Output the [x, y] coordinate of the center of the cell containing the given text.  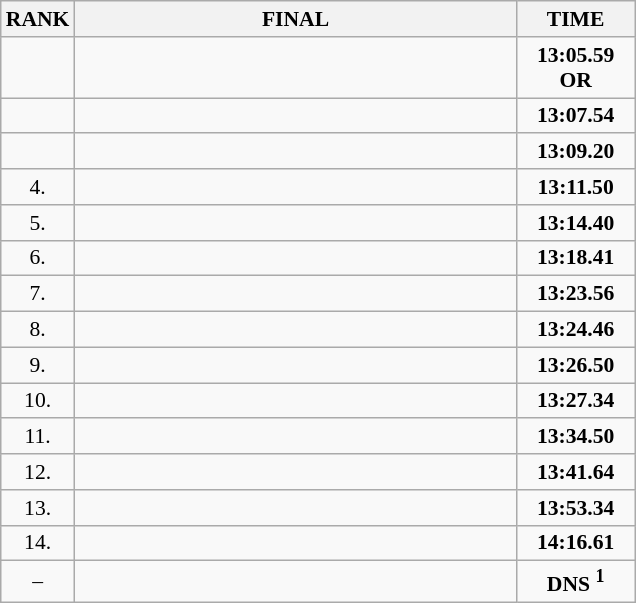
14:16.61 [576, 543]
DNS 1 [576, 582]
9. [38, 365]
13:11.50 [576, 187]
13:53.34 [576, 508]
7. [38, 294]
5. [38, 223]
14. [38, 543]
8. [38, 330]
10. [38, 401]
4. [38, 187]
12. [38, 472]
13:05.59 OR [576, 68]
13:14.40 [576, 223]
6. [38, 258]
13. [38, 508]
13:07.54 [576, 116]
13:18.41 [576, 258]
11. [38, 437]
– [38, 582]
13:24.46 [576, 330]
13:23.56 [576, 294]
13:34.50 [576, 437]
RANK [38, 19]
13:27.34 [576, 401]
FINAL [295, 19]
13:26.50 [576, 365]
TIME [576, 19]
13:41.64 [576, 472]
13:09.20 [576, 152]
